Determine the (X, Y) coordinate at the center of the cell enclosing the given text.  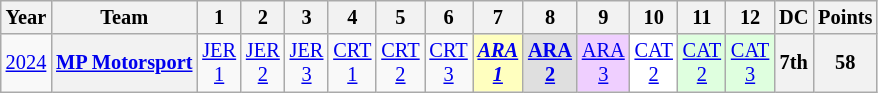
3 (307, 17)
Team (124, 17)
9 (604, 17)
12 (750, 17)
2 (263, 17)
MP Motorsport (124, 63)
JER1 (219, 63)
CRT1 (352, 63)
1 (219, 17)
2024 (26, 63)
8 (550, 17)
7 (498, 17)
5 (400, 17)
58 (845, 63)
CRT3 (448, 63)
JER3 (307, 63)
4 (352, 17)
11 (702, 17)
CRT2 (400, 63)
ARA3 (604, 63)
6 (448, 17)
Year (26, 17)
7th (794, 63)
CAT3 (750, 63)
ARA1 (498, 63)
ARA2 (550, 63)
Points (845, 17)
10 (654, 17)
JER2 (263, 63)
DC (794, 17)
